Provide the [X, Y] coordinate of the cell's center where the given text is located.  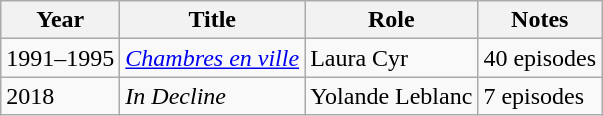
Laura Cyr [392, 58]
Yolande Leblanc [392, 96]
Year [60, 20]
Title [212, 20]
1991–1995 [60, 58]
Notes [540, 20]
2018 [60, 96]
Role [392, 20]
Chambres en ville [212, 58]
40 episodes [540, 58]
In Decline [212, 96]
7 episodes [540, 96]
